Return (x, y) of the center of cell containing provided text 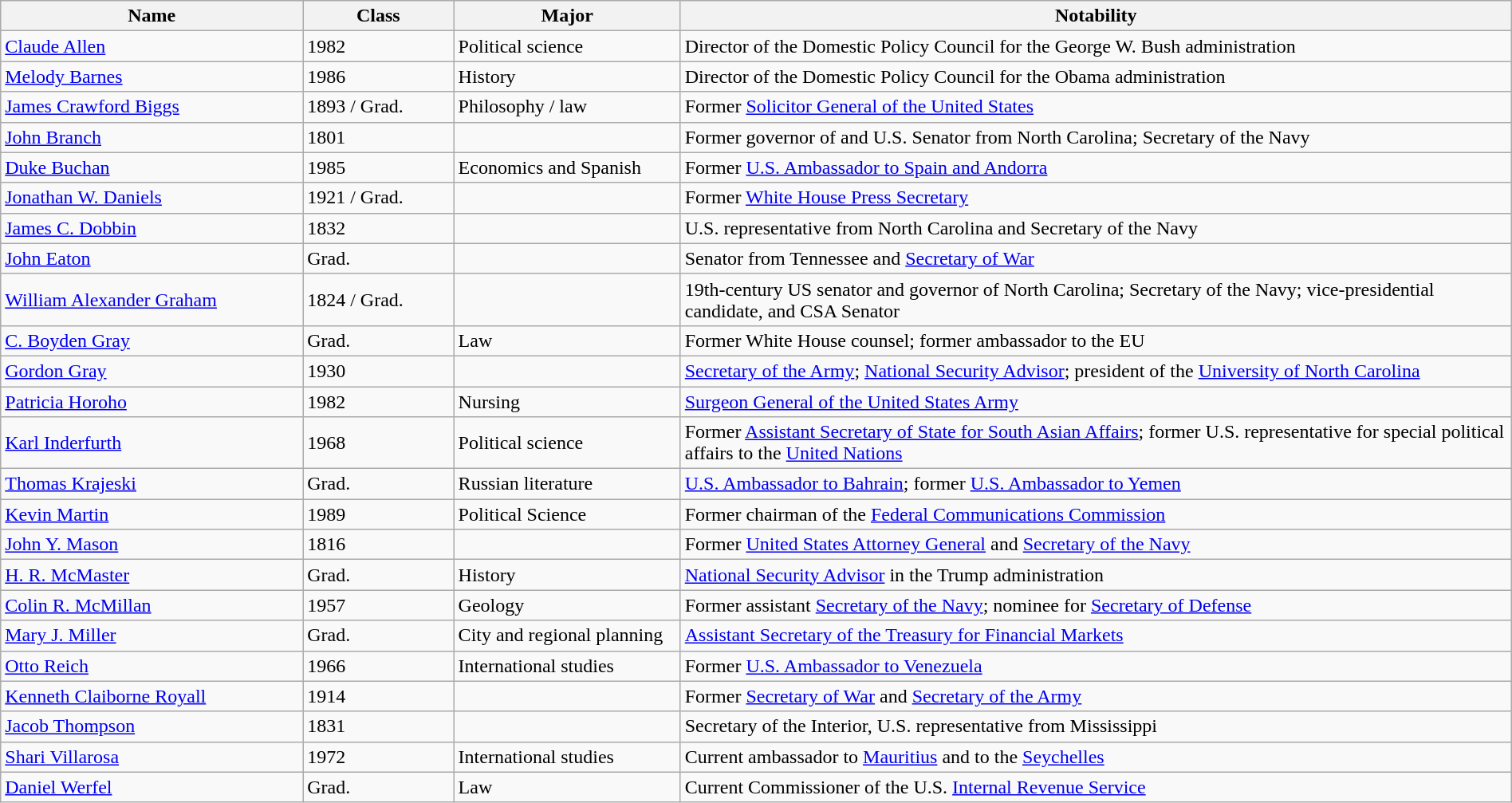
Former U.S. Ambassador to Spain and Andorra (1096, 167)
1968 (378, 443)
William Alexander Graham (152, 300)
Melody Barnes (152, 77)
1985 (378, 167)
Former Secretary of War and Secretary of the Army (1096, 696)
Former White House counsel; former ambassador to the EU (1096, 340)
Nursing (567, 401)
H. R. McMaster (152, 575)
Former U.S. Ambassador to Venezuela (1096, 666)
Secretary of the Interior, U.S. representative from Mississippi (1096, 726)
Former United States Attorney General and Secretary of the Navy (1096, 545)
1893 / Grad. (378, 107)
Patricia Horoho (152, 401)
C. Boyden Gray (152, 340)
Name (152, 16)
Current ambassador to Mauritius and to the Seychelles (1096, 757)
Former Solicitor General of the United States (1096, 107)
Director of the Domestic Policy Council for the George W. Bush administration (1096, 46)
19th-century US senator and governor of North Carolina; Secretary of the Navy; vice-presidential candidate, and CSA Senator (1096, 300)
Current Commissioner of the U.S. Internal Revenue Service (1096, 787)
Surgeon General of the United States Army (1096, 401)
Karl Inderfurth (152, 443)
Secretary of the Army; National Security Advisor; president of the University of North Carolina (1096, 371)
Economics and Spanish (567, 167)
John Eaton (152, 258)
1831 (378, 726)
Mary J. Miller (152, 636)
Major (567, 16)
1989 (378, 514)
Notability (1096, 16)
1816 (378, 545)
Jonathan W. Daniels (152, 198)
Former Assistant Secretary of State for South Asian Affairs; former U.S. representative for special political affairs to the United Nations (1096, 443)
John Y. Mason (152, 545)
Daniel Werfel (152, 787)
1824 / Grad. (378, 300)
Senator from Tennessee and Secretary of War (1096, 258)
Former chairman of the Federal Communications Commission (1096, 514)
Shari Villarosa (152, 757)
Geology (567, 605)
Russian literature (567, 484)
City and regional planning (567, 636)
Claude Allen (152, 46)
U.S. representative from North Carolina and Secretary of the Navy (1096, 228)
Duke Buchan (152, 167)
Colin R. McMillan (152, 605)
Class (378, 16)
Former assistant Secretary of the Navy; nominee for Secretary of Defense (1096, 605)
1921 / Grad. (378, 198)
1801 (378, 137)
Philosophy / law (567, 107)
Former White House Press Secretary (1096, 198)
Gordon Gray (152, 371)
Kenneth Claiborne Royall (152, 696)
Assistant Secretary of the Treasury for Financial Markets (1096, 636)
John Branch (152, 137)
1914 (378, 696)
1966 (378, 666)
1957 (378, 605)
1930 (378, 371)
James Crawford Biggs (152, 107)
Kevin Martin (152, 514)
U.S. Ambassador to Bahrain; former U.S. Ambassador to Yemen (1096, 484)
1986 (378, 77)
Political Science (567, 514)
Jacob Thompson (152, 726)
Former governor of and U.S. Senator from North Carolina; Secretary of the Navy (1096, 137)
Director of the Domestic Policy Council for the Obama administration (1096, 77)
Thomas Krajeski (152, 484)
1832 (378, 228)
National Security Advisor in the Trump administration (1096, 575)
1972 (378, 757)
James C. Dobbin (152, 228)
Otto Reich (152, 666)
